Determine the [X, Y] coordinate at the center of the cell enclosing the given text.  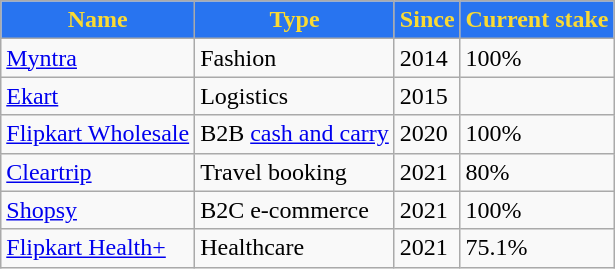
Fashion [295, 58]
Myntra [98, 58]
Ekart [98, 96]
Flipkart Wholesale [98, 134]
2015 [427, 96]
80% [537, 172]
Shopsy [98, 210]
Current stake [537, 20]
Since [427, 20]
Type [295, 20]
2020 [427, 134]
B2B cash and carry [295, 134]
Healthcare [295, 248]
Travel booking [295, 172]
75.1% [537, 248]
Flipkart Health+ [98, 248]
Name [98, 20]
Cleartrip [98, 172]
Logistics [295, 96]
2014 [427, 58]
B2C e-commerce [295, 210]
